Capture the cell that displays the provided text and extract its [X, Y] central coordinate. 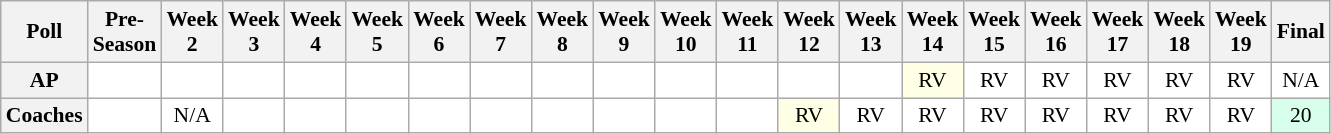
Final [1301, 32]
Poll [44, 32]
Week2 [192, 32]
Week19 [1241, 32]
Week4 [316, 32]
Week9 [624, 32]
Week3 [254, 32]
Week10 [686, 32]
Week5 [377, 32]
Week17 [1118, 32]
Week7 [501, 32]
Week15 [994, 32]
Week12 [809, 32]
Week16 [1056, 32]
Week13 [871, 32]
Coaches [44, 116]
Week14 [933, 32]
20 [1301, 116]
Week11 [748, 32]
Week6 [439, 32]
AP [44, 80]
Week18 [1179, 32]
Week8 [562, 32]
Pre-Season [125, 32]
